Scan for the cell matching the given text and deliver its [x, y] coordinate at center. 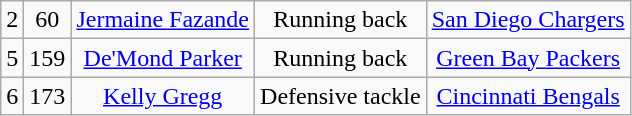
Jermaine Fazande [163, 20]
San Diego Chargers [528, 20]
5 [12, 58]
159 [48, 58]
Defensive tackle [341, 96]
Kelly Gregg [163, 96]
De'Mond Parker [163, 58]
Cincinnati Bengals [528, 96]
173 [48, 96]
6 [12, 96]
60 [48, 20]
2 [12, 20]
Green Bay Packers [528, 58]
